Locate the cell with the specified text and output its (x, y) center coordinate. 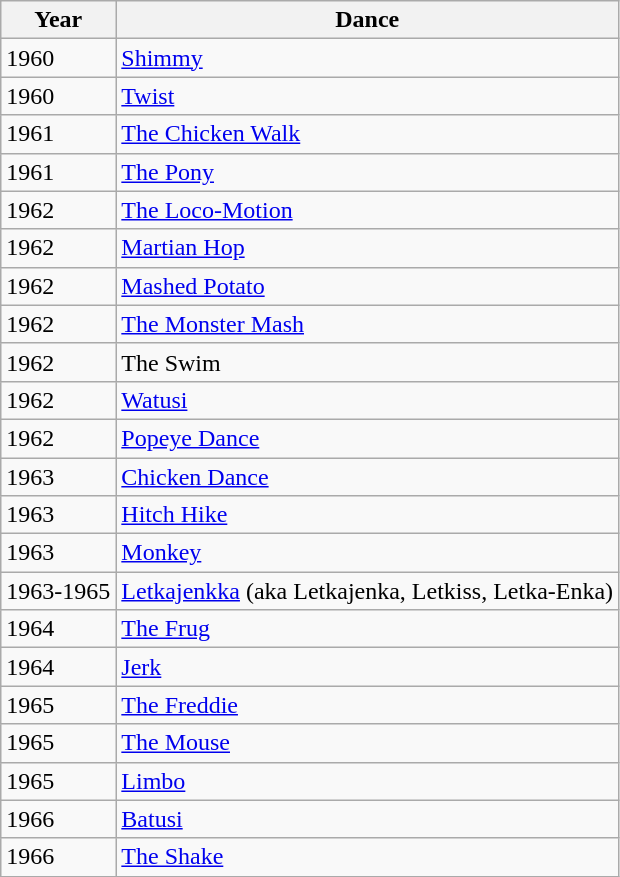
Batusi (368, 819)
Popeye Dance (368, 438)
Jerk (368, 667)
The Frug (368, 629)
The Mouse (368, 743)
Letkajenkka (aka Letkajenka, Letkiss, Letka-Enka) (368, 591)
Year (58, 20)
Mashed Potato (368, 286)
Chicken Dance (368, 477)
The Loco-Motion (368, 210)
The Chicken Walk (368, 134)
Dance (368, 20)
Limbo (368, 781)
1963-1965 (58, 591)
Hitch Hike (368, 515)
Watusi (368, 400)
The Freddie (368, 705)
Monkey (368, 553)
Martian Hop (368, 248)
Twist (368, 96)
The Pony (368, 172)
The Swim (368, 362)
Shimmy (368, 58)
The Shake (368, 857)
The Monster Mash (368, 324)
